Search for the cell housing the specified text and yield its (X, Y) center coordinate. 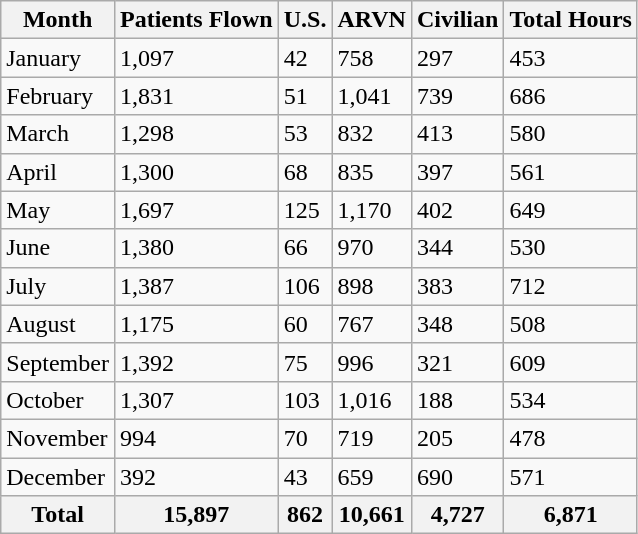
1,831 (196, 96)
1,300 (196, 172)
1,392 (196, 362)
348 (457, 324)
70 (305, 438)
December (58, 477)
478 (571, 438)
397 (457, 172)
May (58, 210)
530 (571, 248)
September (58, 362)
297 (457, 58)
561 (571, 172)
106 (305, 286)
994 (196, 438)
42 (305, 58)
ARVN (372, 20)
1,175 (196, 324)
534 (571, 400)
712 (571, 286)
60 (305, 324)
571 (571, 477)
508 (571, 324)
1,307 (196, 400)
November (58, 438)
1,041 (372, 96)
862 (305, 515)
U.S. (305, 20)
March (58, 134)
Month (58, 20)
413 (457, 134)
October (58, 400)
1,298 (196, 134)
66 (305, 248)
580 (571, 134)
August (58, 324)
15,897 (196, 515)
125 (305, 210)
402 (457, 210)
Patients Flown (196, 20)
53 (305, 134)
February (58, 96)
609 (571, 362)
453 (571, 58)
188 (457, 400)
690 (457, 477)
205 (457, 438)
June (58, 248)
43 (305, 477)
659 (372, 477)
383 (457, 286)
970 (372, 248)
51 (305, 96)
1,016 (372, 400)
July (58, 286)
344 (457, 248)
6,871 (571, 515)
835 (372, 172)
4,727 (457, 515)
Civilian (457, 20)
832 (372, 134)
739 (457, 96)
686 (571, 96)
719 (372, 438)
767 (372, 324)
1,380 (196, 248)
996 (372, 362)
75 (305, 362)
Total Hours (571, 20)
898 (372, 286)
1,387 (196, 286)
April (58, 172)
103 (305, 400)
758 (372, 58)
321 (457, 362)
649 (571, 210)
1,097 (196, 58)
Total (58, 515)
10,661 (372, 515)
68 (305, 172)
392 (196, 477)
1,697 (196, 210)
January (58, 58)
1,170 (372, 210)
